Find where the given text appears and provide that cell's center as [X, Y] coordinate. 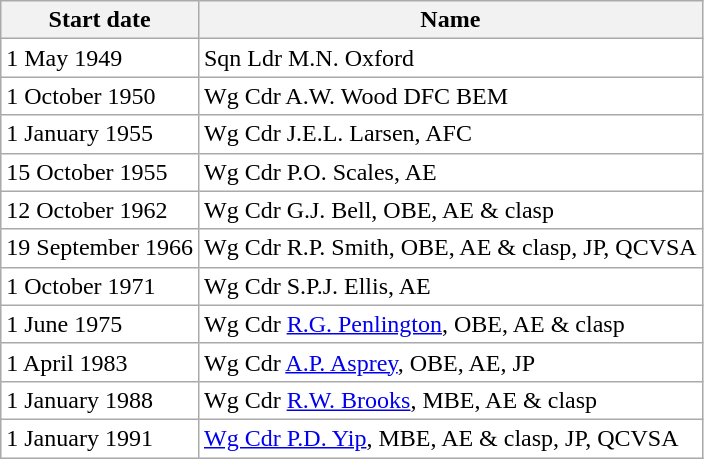
1 June 1975 [100, 324]
1 October 1971 [100, 286]
1 October 1950 [100, 96]
Sqn Ldr M.N. Oxford [450, 58]
Wg Cdr A.P. Asprey, OBE, AE, JP [450, 362]
Wg Cdr J.E.L. Larsen, AFC [450, 134]
1 January 1955 [100, 134]
Wg Cdr P.D. Yip, MBE, AE & clasp, JP, QCVSA [450, 438]
15 October 1955 [100, 172]
Wg Cdr S.P.J. Ellis, AE [450, 286]
12 October 1962 [100, 210]
Wg Cdr R.G. Penlington, OBE, AE & clasp [450, 324]
19 September 1966 [100, 248]
1 May 1949 [100, 58]
Wg Cdr R.P. Smith, OBE, AE & clasp, JP, QCVSA [450, 248]
Wg Cdr A.W. Wood DFC BEM [450, 96]
Wg Cdr G.J. Bell, OBE, AE & clasp [450, 210]
Name [450, 20]
1 January 1988 [100, 400]
1 April 1983 [100, 362]
Wg Cdr R.W. Brooks, MBE, AE & clasp [450, 400]
1 January 1991 [100, 438]
Wg Cdr P.O. Scales, AE [450, 172]
Start date [100, 20]
